Find where the given text appears and provide that cell's center as [x, y] coordinate. 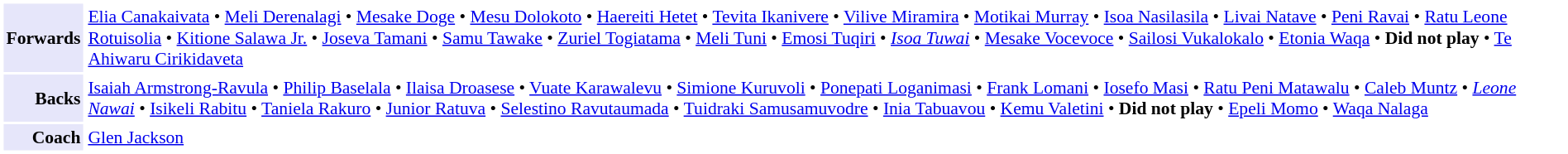
Backs [43, 98]
Coach [43, 137]
Glen Jackson [825, 137]
Forwards [43, 37]
